Find where the given text appears and provide that cell's center as [x, y] coordinate. 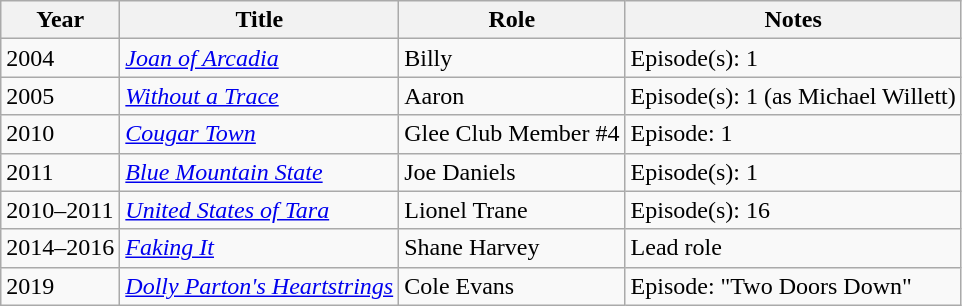
Role [512, 20]
Notes [793, 20]
2014–2016 [60, 248]
2004 [60, 58]
Lead role [793, 248]
Episode: 1 [793, 134]
Without a Trace [260, 96]
Joe Daniels [512, 172]
Cole Evans [512, 286]
Joan of Arcadia [260, 58]
Year [60, 20]
2019 [60, 286]
Faking It [260, 248]
Glee Club Member #4 [512, 134]
Billy [512, 58]
Shane Harvey [512, 248]
Episode(s): 1 (as Michael Willett) [793, 96]
2011 [60, 172]
Blue Mountain State [260, 172]
United States of Tara [260, 210]
Dolly Parton's Heartstrings [260, 286]
Episode: "Two Doors Down" [793, 286]
Title [260, 20]
Lionel Trane [512, 210]
Episode(s): 16 [793, 210]
Aaron [512, 96]
2010–2011 [60, 210]
2010 [60, 134]
2005 [60, 96]
Cougar Town [260, 134]
